Determine the (x, y) coordinate at the center of the cell enclosing the given text.  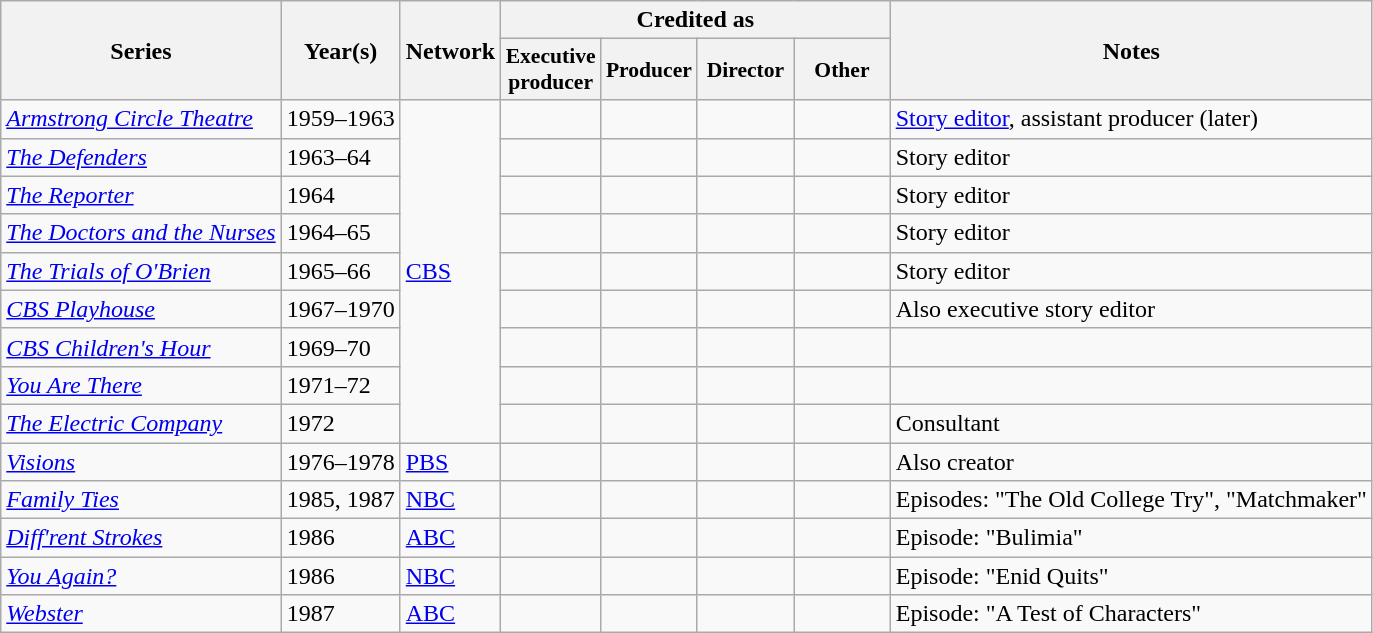
The Electric Company (141, 423)
1967–1970 (340, 309)
Story editor, assistant producer (later) (1131, 119)
CBS Children's Hour (141, 347)
Diff'rent Strokes (141, 538)
Family Ties (141, 500)
Webster (141, 614)
1969–70 (340, 347)
1985, 1987 (340, 500)
Year(s) (340, 50)
Episode: "Enid Quits" (1131, 576)
Episode: "Bulimia" (1131, 538)
Episodes: "The Old College Try", "Matchmaker" (1131, 500)
Director (746, 70)
1964 (340, 195)
1976–1978 (340, 461)
1965–66 (340, 271)
The Reporter (141, 195)
1972 (340, 423)
You Again? (141, 576)
Consultant (1131, 423)
CBS (450, 272)
Series (141, 50)
Armstrong Circle Theatre (141, 119)
Credited as (696, 20)
PBS (450, 461)
Network (450, 50)
Also creator (1131, 461)
CBS Playhouse (141, 309)
The Defenders (141, 157)
Other (842, 70)
Episode: "A Test of Characters" (1131, 614)
The Trials of O'Brien (141, 271)
1964–65 (340, 233)
You Are There (141, 385)
Notes (1131, 50)
Executive producer (551, 70)
Also executive story editor (1131, 309)
The Doctors and the Nurses (141, 233)
1971–72 (340, 385)
Visions (141, 461)
1959–1963 (340, 119)
1987 (340, 614)
Producer (650, 70)
1963–64 (340, 157)
